Pinpoint the cell where the given text exists, returning its [x, y] midpoint coordinate. 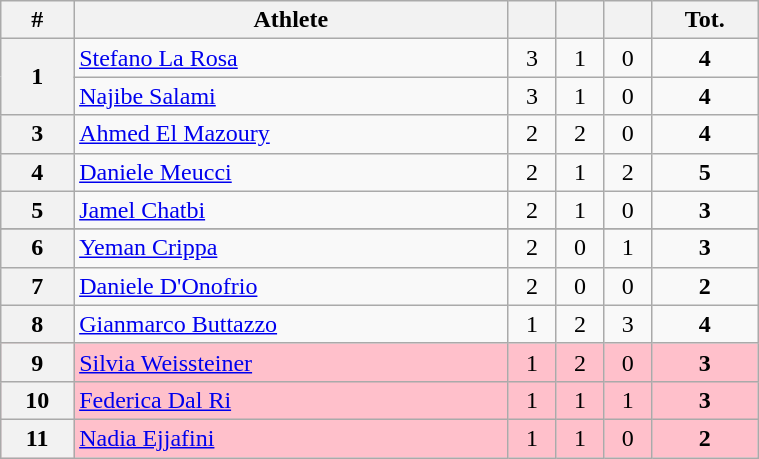
Daniele D'Onofrio [291, 286]
9 [38, 362]
Stefano La Rosa [291, 58]
11 [38, 438]
Silvia Weissteiner [291, 362]
Ahmed El Mazoury [291, 134]
Daniele Meucci [291, 172]
Najibe Salami [291, 96]
Jamel Chatbi [291, 210]
10 [38, 400]
Athlete [291, 20]
Nadia Ejjafini [291, 438]
# [38, 20]
8 [38, 324]
Federica Dal Ri [291, 400]
6 [38, 248]
Tot. [705, 20]
Gianmarco Buttazzo [291, 324]
Yeman Crippa [291, 248]
7 [38, 286]
